Determine the (x, y) coordinate at the center of the cell enclosing the given text.  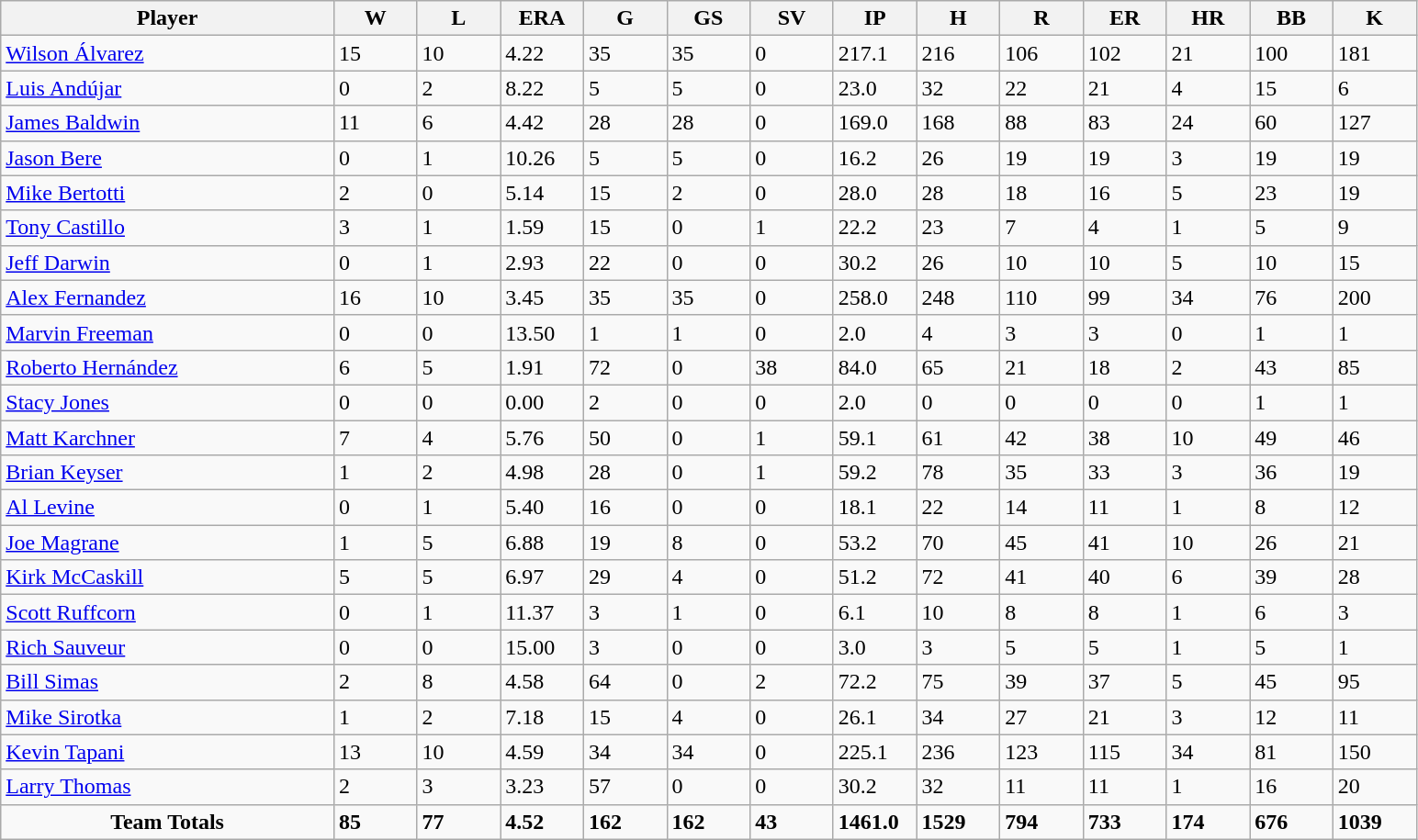
57 (625, 787)
81 (1291, 752)
77 (459, 822)
217.1 (874, 53)
GS (709, 18)
5.40 (542, 508)
258.0 (874, 297)
59.2 (874, 473)
4.42 (542, 123)
Bill Simas (167, 682)
1529 (959, 822)
3.0 (874, 647)
59.1 (874, 438)
Jason Bere (167, 158)
R (1041, 18)
28.0 (874, 193)
40 (1124, 577)
51.2 (874, 577)
Marvin Freeman (167, 332)
Team Totals (167, 822)
88 (1041, 123)
13 (375, 752)
W (375, 18)
Kirk McCaskill (167, 577)
L (459, 18)
22.2 (874, 228)
174 (1209, 822)
95 (1374, 682)
Jeff Darwin (167, 263)
100 (1291, 53)
794 (1041, 822)
Roberto Hernández (167, 367)
216 (959, 53)
Stacy Jones (167, 402)
13.50 (542, 332)
150 (1374, 752)
127 (1374, 123)
4.22 (542, 53)
Joe Magrane (167, 543)
4.58 (542, 682)
1039 (1374, 822)
225.1 (874, 752)
16.2 (874, 158)
99 (1124, 297)
20 (1374, 787)
10.26 (542, 158)
7.18 (542, 717)
53.2 (874, 543)
42 (1041, 438)
Mike Bertotti (167, 193)
Wilson Álvarez (167, 53)
K (1374, 18)
6.88 (542, 543)
5.14 (542, 193)
29 (625, 577)
33 (1124, 473)
Alex Fernandez (167, 297)
ER (1124, 18)
733 (1124, 822)
Al Levine (167, 508)
24 (1209, 123)
Rich Sauveur (167, 647)
72.2 (874, 682)
1461.0 (874, 822)
1.59 (542, 228)
15.00 (542, 647)
36 (1291, 473)
49 (1291, 438)
75 (959, 682)
23.0 (874, 88)
60 (1291, 123)
115 (1124, 752)
4.52 (542, 822)
110 (1041, 297)
Tony Castillo (167, 228)
123 (1041, 752)
61 (959, 438)
84.0 (874, 367)
106 (1041, 53)
4.98 (542, 473)
76 (1291, 297)
SV (792, 18)
Kevin Tapani (167, 752)
8.22 (542, 88)
181 (1374, 53)
Larry Thomas (167, 787)
50 (625, 438)
11.37 (542, 612)
ERA (542, 18)
James Baldwin (167, 123)
BB (1291, 18)
18.1 (874, 508)
Player (167, 18)
46 (1374, 438)
H (959, 18)
IP (874, 18)
1.91 (542, 367)
Mike Sirotka (167, 717)
27 (1041, 717)
102 (1124, 53)
Brian Keyser (167, 473)
3.23 (542, 787)
78 (959, 473)
248 (959, 297)
HR (1209, 18)
5.76 (542, 438)
Matt Karchner (167, 438)
200 (1374, 297)
G (625, 18)
236 (959, 752)
6.97 (542, 577)
6.1 (874, 612)
676 (1291, 822)
26.1 (874, 717)
65 (959, 367)
0.00 (542, 402)
70 (959, 543)
9 (1374, 228)
169.0 (874, 123)
14 (1041, 508)
4.59 (542, 752)
3.45 (542, 297)
Scott Ruffcorn (167, 612)
83 (1124, 123)
168 (959, 123)
64 (625, 682)
2.93 (542, 263)
37 (1124, 682)
Luis Andújar (167, 88)
